From the cell containing the given text, extract its center point as (X, Y) coordinate. 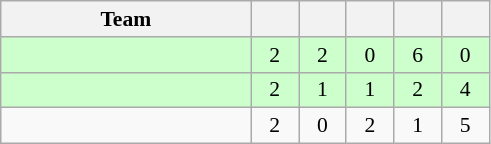
4 (465, 90)
6 (418, 55)
5 (465, 126)
Team (126, 19)
